Return the [X, Y] coordinate for the center point of the cell that contains the specified text.  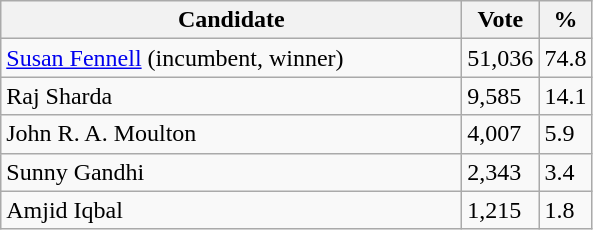
3.4 [566, 172]
Sunny Gandhi [232, 172]
74.8 [566, 58]
Amjid Iqbal [232, 210]
1,215 [500, 210]
John R. A. Moulton [232, 134]
Raj Sharda [232, 96]
% [566, 20]
Candidate [232, 20]
14.1 [566, 96]
4,007 [500, 134]
1.8 [566, 210]
2,343 [500, 172]
51,036 [500, 58]
Susan Fennell (incumbent, winner) [232, 58]
9,585 [500, 96]
Vote [500, 20]
5.9 [566, 134]
